Capture the cell that displays the provided text and extract its [x, y] central coordinate. 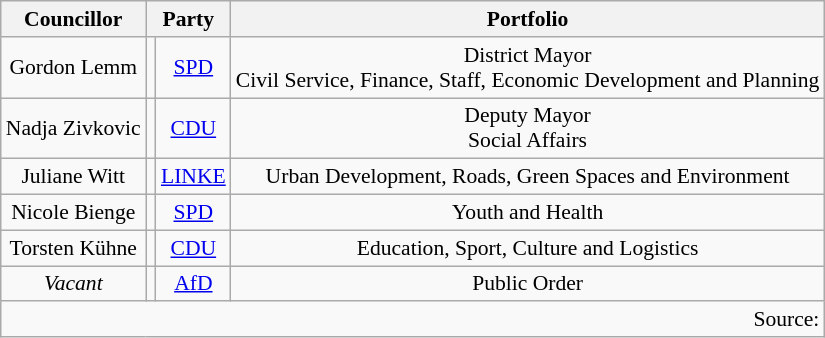
LINKE [194, 177]
Portfolio [528, 19]
Vacant [74, 284]
Youth and Health [528, 213]
Public Order [528, 284]
Nadja Zivkovic [74, 128]
Deputy MayorSocial Affairs [528, 128]
Urban Development, Roads, Green Spaces and Environment [528, 177]
Source: [413, 320]
Councillor [74, 19]
Party [188, 19]
Gordon Lemm [74, 68]
Torsten Kühne [74, 248]
Juliane Witt [74, 177]
District MayorCivil Service, Finance, Staff, Economic Development and Planning [528, 68]
Nicole Bienge [74, 213]
AfD [194, 284]
Education, Sport, Culture and Logistics [528, 248]
